Extract the (x, y) coordinate from the center of the cell holding the provided text.  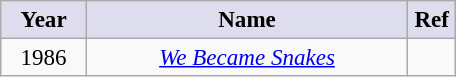
1986 (44, 57)
Ref (432, 20)
We Became Snakes (246, 57)
Name (246, 20)
Year (44, 20)
